Scan for the cell matching the given text and deliver its (x, y) coordinate at center. 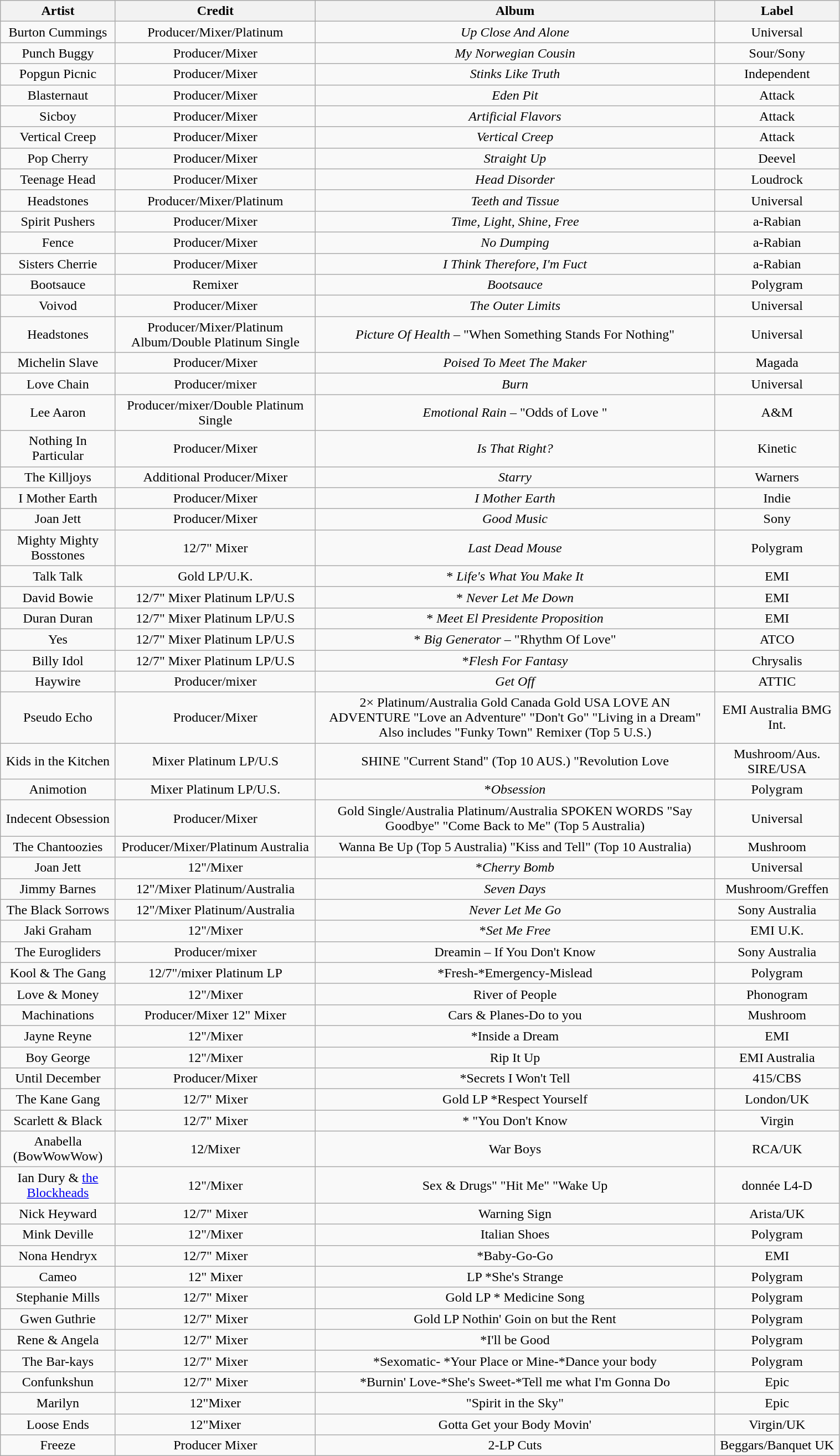
Loose Ends (58, 1424)
Virgin (777, 1121)
12/7"/mixer Platinum LP (215, 973)
Mixer Platinum LP/U.S. (215, 790)
Confunkshun (58, 1382)
Gold Single/Australia Platinum/Australia SPOKEN WORDS "Say Goodbye" "Come Back to Me" (Top 5 Australia) (515, 818)
Poised To Meet The Maker (515, 363)
2-LP Cuts (515, 1445)
Machinations (58, 1015)
Freeze (58, 1445)
Teenage Head (58, 179)
Spirit Pushers (58, 221)
Label (777, 11)
Stinks Like Truth (515, 74)
Producer/Mixer/Platinum Australia (215, 847)
Nothing In Particular (58, 448)
*Fresh-*Emergency-Mislead (515, 973)
EMI Australia BMG Int. (777, 718)
The Outer Limits (515, 306)
Up Close And Alone (515, 32)
Boy George (58, 1058)
Straight Up (515, 158)
Anabella (BowWowWow) (58, 1149)
Remixer (215, 285)
Eden Pit (515, 95)
* Never Let Me Down (515, 597)
Voivod (58, 306)
Marilyn (58, 1403)
Seven Days (515, 889)
The Eurogliders (58, 952)
No Dumping (515, 242)
Pseudo Echo (58, 718)
Teeth and Tissue (515, 200)
415/CBS (777, 1079)
London/UK (777, 1100)
Emotional Rain – "Odds of Love " (515, 413)
Starry (515, 477)
Sicboy (58, 116)
Gotta Get your Body Movin' (515, 1424)
Gold LP/U.K. (215, 576)
Love Chain (58, 384)
Gold LP Nothin' Goin on but the Rent (515, 1319)
Album (515, 11)
Kool & The Gang (58, 973)
Mink Deville (58, 1235)
* Big Generator – "Rhythm Of Love" (515, 639)
Mighty Mighty Bosstones (58, 548)
River of People (515, 994)
Head Disorder (515, 179)
Phonogram (777, 994)
Producer/mixer/Double Platinum Single (215, 413)
Cameo (58, 1277)
Producer/Mixer 12" Mixer (215, 1015)
Punch Buggy (58, 53)
Rip It Up (515, 1058)
The Bar-kays (58, 1361)
Blasternaut (58, 95)
Producer/Mixer/Platinum Album/Double Platinum Single (215, 334)
*Baby-Go-Go (515, 1256)
Dreamin – If You Don't Know (515, 952)
*Set Me Free (515, 931)
Mixer Platinum LP/U.S (215, 761)
Sour/Sony (777, 53)
*Obsession (515, 790)
The Killjoys (58, 477)
Nick Heyward (58, 1214)
Talk Talk (58, 576)
Sisters Cherrie (58, 264)
Gold LP * Medicine Song (515, 1298)
Time, Light, Shine, Free (515, 221)
War Boys (515, 1149)
Good Music (515, 519)
ATCO (777, 639)
Picture Of Health – "When Something Stands For Nothing" (515, 334)
Beggars/Banquet UK (777, 1445)
*Cherry Bomb (515, 868)
Producer Mixer (215, 1445)
*Sexomatic- *Your Place or Mine-*Dance your body (515, 1361)
RCA/UK (777, 1149)
Animotion (58, 790)
Michelin Slave (58, 363)
Love & Money (58, 994)
Nona Hendryx (58, 1256)
Lee Aaron (58, 413)
Kids in the Kitchen (58, 761)
Billy Idol (58, 660)
Sony (777, 519)
"Spirit in the Sky" (515, 1403)
Yes (58, 639)
Warning Sign (515, 1214)
ATTIC (777, 682)
Jayne Reyne (58, 1036)
Haywire (58, 682)
Popgun Picnic (58, 74)
My Norwegian Cousin (515, 53)
12" Mixer (215, 1277)
Rene & Angela (58, 1340)
Get Off (515, 682)
*I'll be Good (515, 1340)
Ian Dury & the Blockheads (58, 1185)
The Black Sorrows (58, 910)
*Flesh For Fantasy (515, 660)
Warners (777, 477)
Mushroom/Aus. SIRE/USA (777, 761)
EMI Australia (777, 1058)
Italian Shoes (515, 1235)
Until December (58, 1079)
Burton Cummings (58, 32)
The Kane Gang (58, 1100)
12/Mixer (215, 1149)
David Bowie (58, 597)
Independent (777, 74)
The Chantoozies (58, 847)
LP *She's Strange (515, 1277)
donnée L4-D (777, 1185)
Sex & Drugs" "Hit Me" "Wake Up (515, 1185)
Burn (515, 384)
Magada (777, 363)
* "You Don't Know (515, 1121)
Arista/UK (777, 1214)
Never Let Me Go (515, 910)
Chrysalis (777, 660)
EMI U.K. (777, 931)
Additional Producer/Mixer (215, 477)
Mushroom/Greffen (777, 889)
Last Dead Mouse (515, 548)
I Think Therefore, I'm Fuct (515, 264)
Indie (777, 498)
Gold LP *Respect Yourself (515, 1100)
Jimmy Barnes (58, 889)
Loudrock (777, 179)
Jaki Graham (58, 931)
* Life's What You Make It (515, 576)
Deevel (777, 158)
Credit (215, 11)
Virgin/UK (777, 1424)
A&M (777, 413)
Cars & Planes-Do to you (515, 1015)
Scarlett & Black (58, 1121)
*Secrets I Won't Tell (515, 1079)
Duran Duran (58, 618)
* Meet El Presidente Proposition (515, 618)
Gwen Guthrie (58, 1319)
Fence (58, 242)
Stephanie Mills (58, 1298)
Pop Cherry (58, 158)
Wanna Be Up (Top 5 Australia) "Kiss and Tell" (Top 10 Australia) (515, 847)
*Inside a Dream (515, 1036)
Is That Right? (515, 448)
*Burnin' Love-*She's Sweet-*Tell me what I'm Gonna Do (515, 1382)
Artificial Flavors (515, 116)
SHINE "Current Stand" (Top 10 AUS.) "Revolution Love (515, 761)
Kinetic (777, 448)
Artist (58, 11)
Indecent Obsession (58, 818)
